Detect which cell encompasses the target text, then output its (x, y) center coordinate. 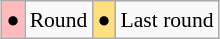
Last round (168, 20)
Round (59, 20)
